Scan for the cell matching the given text and deliver its [X, Y] coordinate at center. 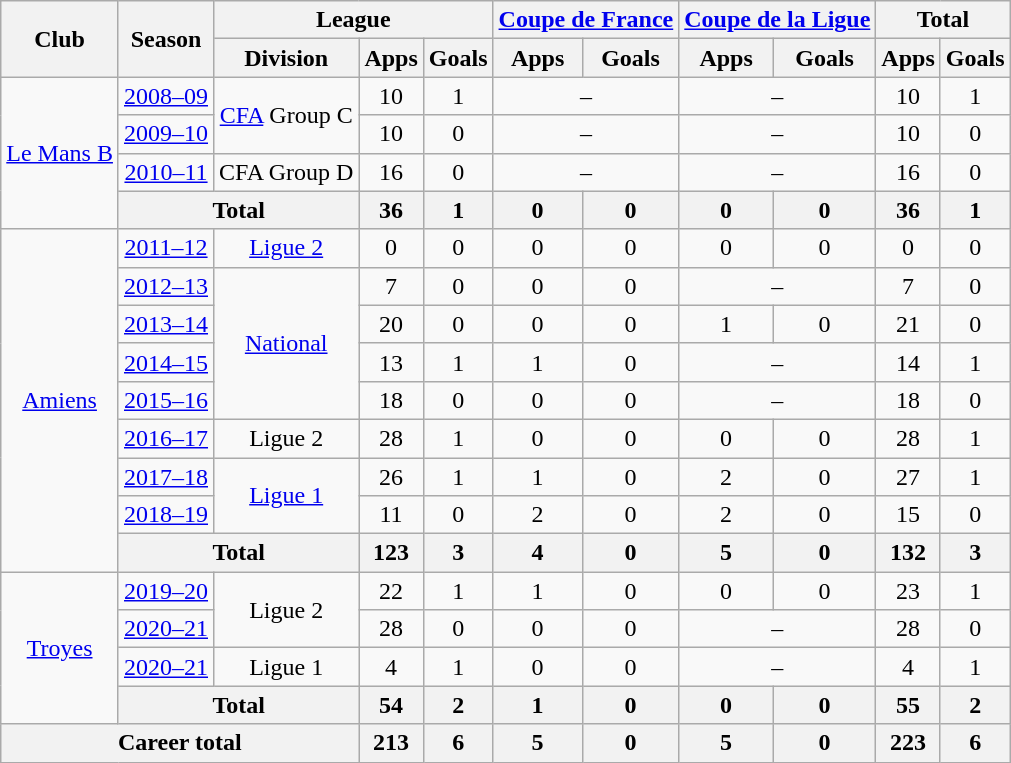
Division [286, 58]
13 [391, 362]
2017–18 [166, 477]
National [286, 343]
55 [908, 705]
Le Mans B [60, 153]
2008–09 [166, 96]
Amiens [60, 400]
Coupe de France [586, 20]
14 [908, 362]
Troyes [60, 648]
54 [391, 705]
2019–20 [166, 591]
Season [166, 39]
23 [908, 591]
2009–10 [166, 134]
223 [908, 743]
11 [391, 515]
2010–11 [166, 172]
132 [908, 553]
2012–13 [166, 286]
League [354, 20]
22 [391, 591]
26 [391, 477]
20 [391, 324]
2013–14 [166, 324]
27 [908, 477]
2015–16 [166, 400]
CFA Group D [286, 172]
2014–15 [166, 362]
15 [908, 515]
Career total [180, 743]
21 [908, 324]
2016–17 [166, 438]
CFA Group C [286, 115]
Club [60, 39]
213 [391, 743]
2018–19 [166, 515]
2011–12 [166, 248]
123 [391, 553]
Coupe de la Ligue [778, 20]
